Determine the (x, y) coordinate at the center of the cell enclosing the given text.  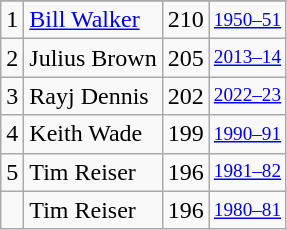
5 (12, 172)
202 (186, 96)
Bill Walker (93, 20)
210 (186, 20)
205 (186, 58)
2022–23 (247, 96)
Rayj Dennis (93, 96)
199 (186, 134)
2013–14 (247, 58)
1981–82 (247, 172)
Keith Wade (93, 134)
1 (12, 20)
4 (12, 134)
1980–81 (247, 210)
3 (12, 96)
1950–51 (247, 20)
1990–91 (247, 134)
Julius Brown (93, 58)
2 (12, 58)
